Scan for the cell matching the given text and deliver its [X, Y] coordinate at center. 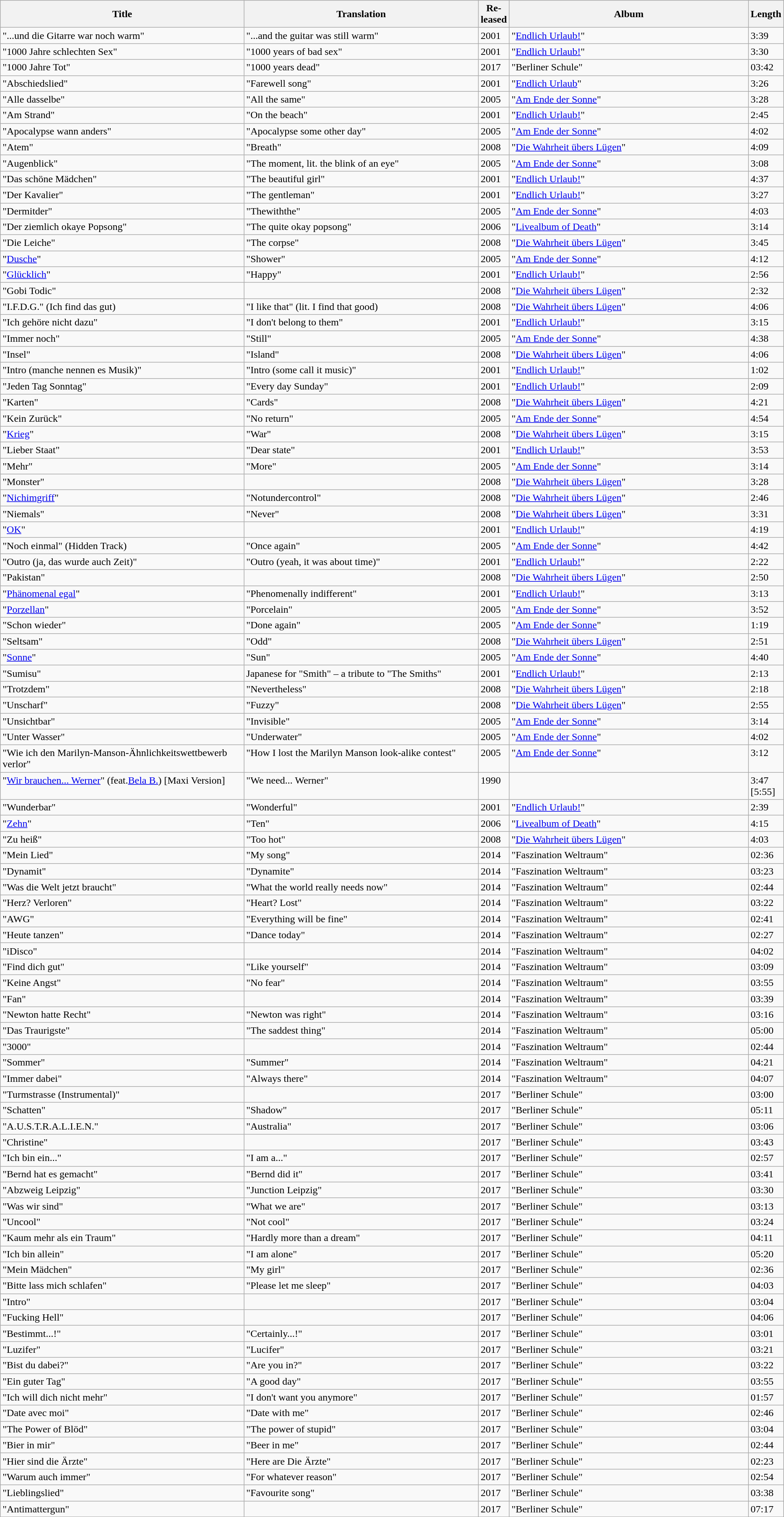
"3000" [122, 1047]
3:26 [766, 83]
"Never" [361, 514]
"The power of stupid" [361, 1429]
3:31 [766, 514]
4:15 [766, 823]
4:54 [766, 418]
03:06 [766, 1126]
02:23 [766, 1461]
"We need... Werner" [361, 786]
"Wunderbar" [122, 808]
"Sommer" [122, 1063]
04:06 [766, 1318]
3:47 [5:55] [766, 786]
"Sonne" [122, 657]
3:45 [766, 243]
"Schon wieder" [122, 625]
"Zu heiß" [122, 839]
"iDisco" [122, 951]
3:30 [766, 52]
"Christine" [122, 1142]
"Was wir sind" [122, 1206]
"Augenblick" [122, 163]
"Immer noch" [122, 338]
"Endlich Urlaub" [629, 83]
"For whatever reason" [361, 1477]
"Done again" [361, 625]
"Der Kavalier" [122, 195]
"What we are" [361, 1206]
05:20 [766, 1254]
"Australia" [361, 1126]
"Hardly more than a dream" [361, 1238]
"Jeden Tag Sonntag" [122, 386]
"Ich gehöre nicht dazu" [122, 322]
"Apocalypse some other day" [361, 131]
2:46 [766, 498]
"My song" [361, 855]
"Dynamite" [361, 871]
"Wonderful" [361, 808]
03:42 [766, 67]
"My girl" [361, 1270]
03:38 [766, 1493]
2:32 [766, 291]
"Ich will dich nicht mehr" [122, 1397]
4:12 [766, 259]
"The Power of Blöd" [122, 1429]
03:00 [766, 1094]
"Find dich gut" [122, 967]
02:57 [766, 1158]
3:12 [766, 759]
"Kein Zurück" [122, 418]
"Abzweig Leipzig" [122, 1190]
"...und die Gitarre war noch warm" [122, 36]
"Outro (ja, das wurde auch Zeit)" [122, 562]
"Bernd hat es gemacht" [122, 1174]
"Mehr" [122, 466]
"Bernd did it" [361, 1174]
"Always there" [361, 1078]
04:07 [766, 1078]
4:09 [766, 147]
"Invisible" [361, 721]
"Sun" [361, 657]
02:54 [766, 1477]
"Immer dabei" [122, 1078]
2:45 [766, 115]
"Porcelain" [361, 609]
"Lieber Staat" [122, 450]
4:19 [766, 530]
2:50 [766, 578]
"I.F.D.G." (Ich find das gut) [122, 307]
"Lucifer" [361, 1349]
"Karten" [122, 402]
"Favourite song" [361, 1493]
3:39 [766, 36]
4:40 [766, 657]
"Warum auch immer" [122, 1477]
"Zehn" [122, 823]
"Wie ich den Marilyn-Manson-Ähnlichkeitswettbewerb verlor" [122, 759]
"Phenomenally indifferent" [361, 593]
"Seltsam" [122, 641]
"Fan" [122, 999]
"Phänomenal egal" [122, 593]
"Mein Mädchen" [122, 1270]
"Too hot" [361, 839]
"Fuzzy" [361, 705]
"Once again" [361, 546]
"Heart? Lost" [361, 903]
"Dynamit" [122, 871]
"Luzifer" [122, 1349]
03:41 [766, 1174]
"Everything will be fine" [361, 919]
"Beer in me" [361, 1445]
"Am Strand" [122, 115]
1:02 [766, 370]
"Sumisu" [122, 673]
"Fucking Hell" [122, 1318]
05:11 [766, 1110]
"Happy" [361, 275]
03:09 [766, 967]
"Unter Wasser" [122, 737]
"Hier sind die Ärzte" [122, 1461]
"Island" [361, 354]
3:27 [766, 195]
"AWG" [122, 919]
3:13 [766, 593]
"The gentleman" [361, 195]
03:23 [766, 871]
"Lieblingslied" [122, 1493]
03:39 [766, 999]
"Ein guter Tag" [122, 1381]
Re-leased [494, 14]
"Ten" [361, 823]
"Schatten" [122, 1110]
"Bitte lass mich schlafen" [122, 1286]
"Trotzdem" [122, 689]
"Dance today" [361, 935]
"All the same" [361, 99]
"Nichimgriff" [122, 498]
02:27 [766, 935]
"Alle dasselbe" [122, 99]
Length [766, 14]
"Turmstrasse (Instrumental)" [122, 1094]
"Intro" [122, 1302]
"Die Leiche" [122, 243]
"1000 Jahre schlechten Sex" [122, 52]
2:09 [766, 386]
"Atem" [122, 147]
"Certainly...!" [361, 1334]
"Summer" [361, 1063]
"Dusche" [122, 259]
Japanese for "Smith" – a tribute to "The Smiths" [361, 673]
"Insel" [122, 354]
"I am alone" [361, 1254]
01:57 [766, 1397]
4:21 [766, 402]
2:18 [766, 689]
"The saddest thing" [361, 1031]
03:16 [766, 1015]
"The beautiful girl" [361, 179]
04:11 [766, 1238]
02:41 [766, 919]
"Newton was right" [361, 1015]
"Das schöne Mädchen" [122, 179]
"A good day" [361, 1381]
"Das Traurigste" [122, 1031]
"How I lost the Marilyn Manson look-alike contest" [361, 759]
"Keine Angst" [122, 983]
"Shadow" [361, 1110]
"Monster" [122, 482]
"Underwater" [361, 737]
"Mein Lied" [122, 855]
"More" [361, 466]
3:52 [766, 609]
07:17 [766, 1509]
Album [629, 14]
"Herz? Verloren" [122, 903]
"Heute tanzen" [122, 935]
03:24 [766, 1222]
"Dermitder" [122, 211]
03:13 [766, 1206]
"Bier in mir" [122, 1445]
"Abschiedslied" [122, 83]
3:08 [766, 163]
"Kaum mehr als ein Traum" [122, 1238]
3:53 [766, 450]
"...and the guitar was still warm" [361, 36]
2:51 [766, 641]
"Intro (manche nennen es Musik)" [122, 370]
2:55 [766, 705]
"Junction Leipzig" [361, 1190]
"Pakistan" [122, 578]
"Not cool" [361, 1222]
"No fear" [361, 983]
"The quite okay popsong" [361, 227]
2:39 [766, 808]
1990 [494, 786]
03:01 [766, 1334]
"Notundercontrol" [361, 498]
"Shower" [361, 259]
"A.U.S.T.R.A.L.I.E.N." [122, 1126]
"Intro (some call it music)" [361, 370]
1:19 [766, 625]
"No return" [361, 418]
"Thewiththe" [361, 211]
"Wir brauchen... Werner" (feat.Bela B.) [Maxi Version] [122, 786]
"Unscharf" [122, 705]
"Uncool" [122, 1222]
02:46 [766, 1413]
4:42 [766, 546]
"Der ziemlich okaye Popsong" [122, 227]
"Like yourself" [361, 967]
"Cards" [361, 402]
"Apocalypse wann anders" [122, 131]
4:38 [766, 338]
"Antimattergun" [122, 1509]
"Ich bin allein" [122, 1254]
"OK" [122, 530]
04:03 [766, 1286]
"Odd" [361, 641]
"Bist du dabei?" [122, 1365]
2:13 [766, 673]
"Niemals" [122, 514]
"Here are Die Ärzte" [361, 1461]
"Date with me" [361, 1413]
"The corpse" [361, 243]
"I like that" (lit. I find that good) [361, 307]
"Dear state" [361, 450]
"Still" [361, 338]
"War" [361, 434]
04:02 [766, 951]
"Unsichtbar" [122, 721]
"Date avec moi" [122, 1413]
"Glücklich" [122, 275]
"Nevertheless" [361, 689]
"Noch einmal" (Hidden Track) [122, 546]
"The moment, lit. the blink of an eye" [361, 163]
"I don't want you anymore" [361, 1397]
"Porzellan" [122, 609]
"Farewell song" [361, 83]
"Ich bin ein..." [122, 1158]
"Krieg" [122, 434]
03:21 [766, 1349]
"Breath" [361, 147]
2:56 [766, 275]
"Are you in?" [361, 1365]
"Bestimmt...!" [122, 1334]
"Newton hatte Recht" [122, 1015]
"On the beach" [361, 115]
"Was die Welt jetzt braucht" [122, 887]
03:43 [766, 1142]
"I am a..." [361, 1158]
"I don't belong to them" [361, 322]
"1000 years of bad sex" [361, 52]
"Outro (yeah, it was about time)" [361, 562]
"1000 Jahre Tot" [122, 67]
4:37 [766, 179]
Title [122, 14]
03:30 [766, 1190]
04:21 [766, 1063]
"1000 years dead" [361, 67]
"Gobi Todic" [122, 291]
"Every day Sunday" [361, 386]
05:00 [766, 1031]
2:22 [766, 562]
"What the world really needs now" [361, 887]
"Please let me sleep" [361, 1286]
Translation [361, 14]
